Return the (X, Y) coordinate for the center point of the cell that contains the specified text.  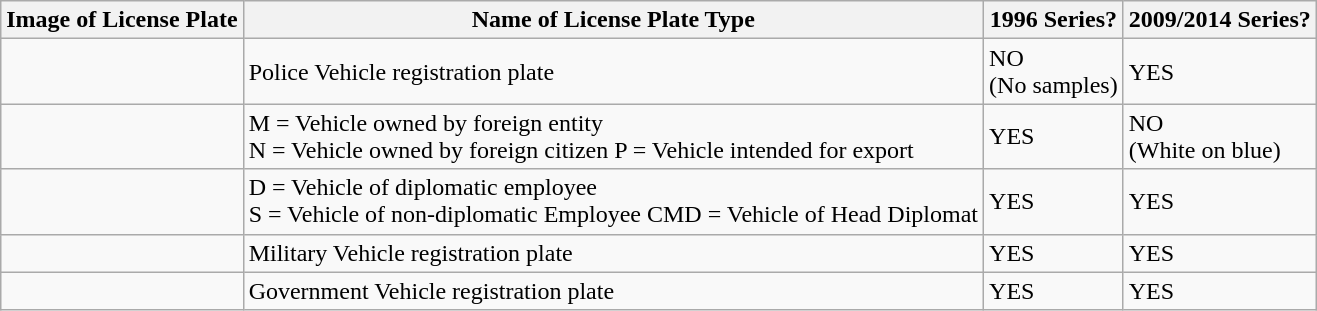
Police Vehicle registration plate (613, 72)
M = Vehicle owned by foreign entityN = Vehicle owned by foreign citizen P = Vehicle intended for export (613, 136)
2009/2014 Series? (1220, 20)
Government Vehicle registration plate (613, 291)
Military Vehicle registration plate (613, 253)
NO(White on blue) (1220, 136)
1996 Series? (1054, 20)
D = Vehicle of diplomatic employeeS = Vehicle of non-diplomatic Employee CMD = Vehicle of Head Diplomat (613, 202)
Image of License Plate (122, 20)
NO(No samples) (1054, 72)
Name of License Plate Type (613, 20)
